Provide the (X, Y) coordinate of the cell's center where the given text is located.  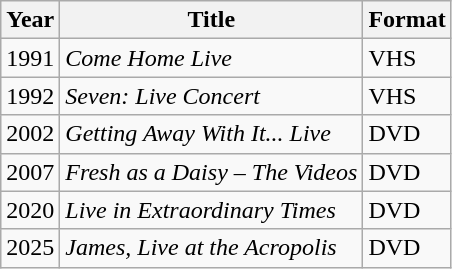
2020 (30, 210)
Title (212, 20)
Fresh as a Daisy – The Videos (212, 172)
Seven: Live Concert (212, 96)
Live in Extraordinary Times (212, 210)
Getting Away With It... Live (212, 134)
2002 (30, 134)
Format (407, 20)
James, Live at the Acropolis (212, 248)
Come Home Live (212, 58)
Year (30, 20)
1991 (30, 58)
2025 (30, 248)
1992 (30, 96)
2007 (30, 172)
